Capture the cell that displays the provided text and extract its [X, Y] central coordinate. 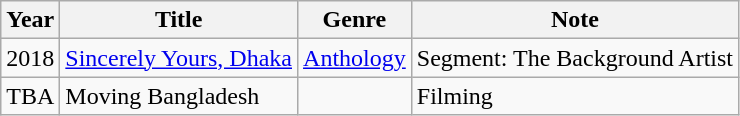
Moving Bangladesh [179, 96]
Anthology [355, 58]
Genre [355, 20]
Year [30, 20]
Sincerely Yours, Dhaka [179, 58]
2018 [30, 58]
Title [179, 20]
TBA [30, 96]
Segment: The Background Artist [574, 58]
Note [574, 20]
Filming [574, 96]
